Output the [x, y] coordinate of the center of the cell containing the given text.  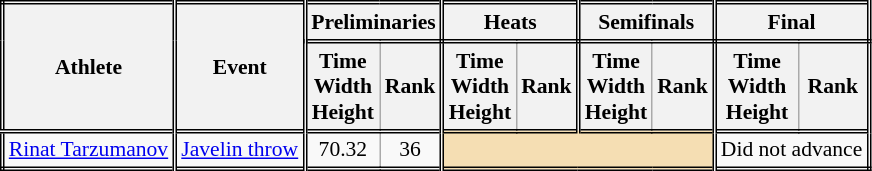
Did not advance [792, 150]
Rinat Tarzumanov [88, 150]
Heats [510, 22]
Javelin throw [240, 150]
Final [792, 22]
Semifinals [646, 22]
36 [412, 150]
Event [240, 67]
Preliminaries [374, 22]
Athlete [88, 67]
70.32 [342, 150]
